Identify which cell holds the provided text, then report its (x, y) central coordinate. 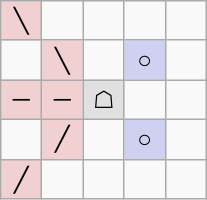
☖ (104, 100)
